From the cell containing the given text, extract its center point as [X, Y] coordinate. 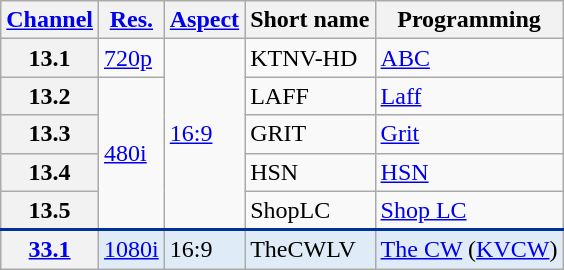
KTNV-HD [310, 58]
13.3 [50, 134]
GRIT [310, 134]
ShopLC [310, 210]
Laff [469, 96]
Shop LC [469, 210]
13.5 [50, 210]
Grit [469, 134]
TheCWLV [310, 250]
Channel [50, 20]
480i [132, 154]
1080i [132, 250]
13.1 [50, 58]
Programming [469, 20]
The CW (KVCW) [469, 250]
13.2 [50, 96]
LAFF [310, 96]
720p [132, 58]
13.4 [50, 172]
Short name [310, 20]
33.1 [50, 250]
Res. [132, 20]
Aspect [204, 20]
ABC [469, 58]
